Determine the [X, Y] coordinate at the center of the cell enclosing the given text.  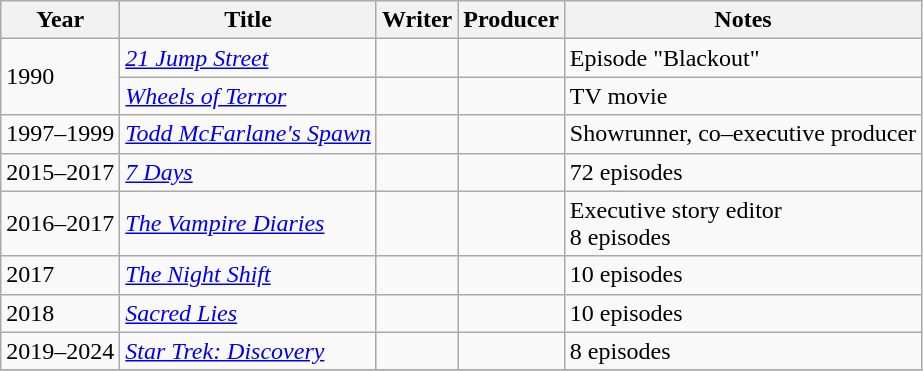
1997–1999 [60, 134]
1990 [60, 77]
Producer [512, 20]
The Vampire Diaries [248, 224]
Year [60, 20]
2018 [60, 313]
Todd McFarlane's Spawn [248, 134]
2016–2017 [60, 224]
2017 [60, 275]
8 episodes [742, 351]
7 Days [248, 172]
The Night Shift [248, 275]
Episode "Blackout" [742, 58]
Star Trek: Discovery [248, 351]
Wheels of Terror [248, 96]
Title [248, 20]
Writer [416, 20]
Executive story editor8 episodes [742, 224]
Notes [742, 20]
Showrunner, co–executive producer [742, 134]
TV movie [742, 96]
72 episodes [742, 172]
2015–2017 [60, 172]
21 Jump Street [248, 58]
2019–2024 [60, 351]
Sacred Lies [248, 313]
